Identify which cell holds the provided text, then report its [x, y] central coordinate. 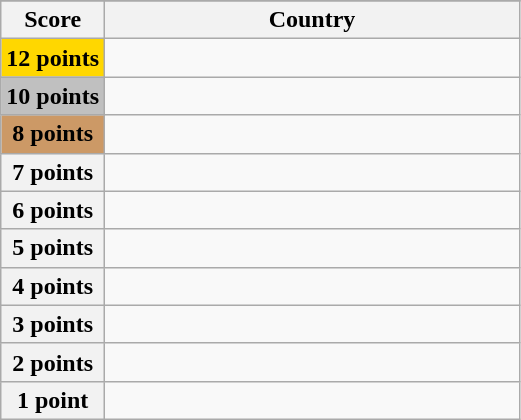
1 point [53, 400]
8 points [53, 134]
2 points [53, 362]
10 points [53, 96]
Country [312, 20]
Score [53, 20]
5 points [53, 248]
12 points [53, 58]
6 points [53, 210]
7 points [53, 172]
4 points [53, 286]
3 points [53, 324]
